Scan for the cell matching the given text and deliver its [X, Y] coordinate at center. 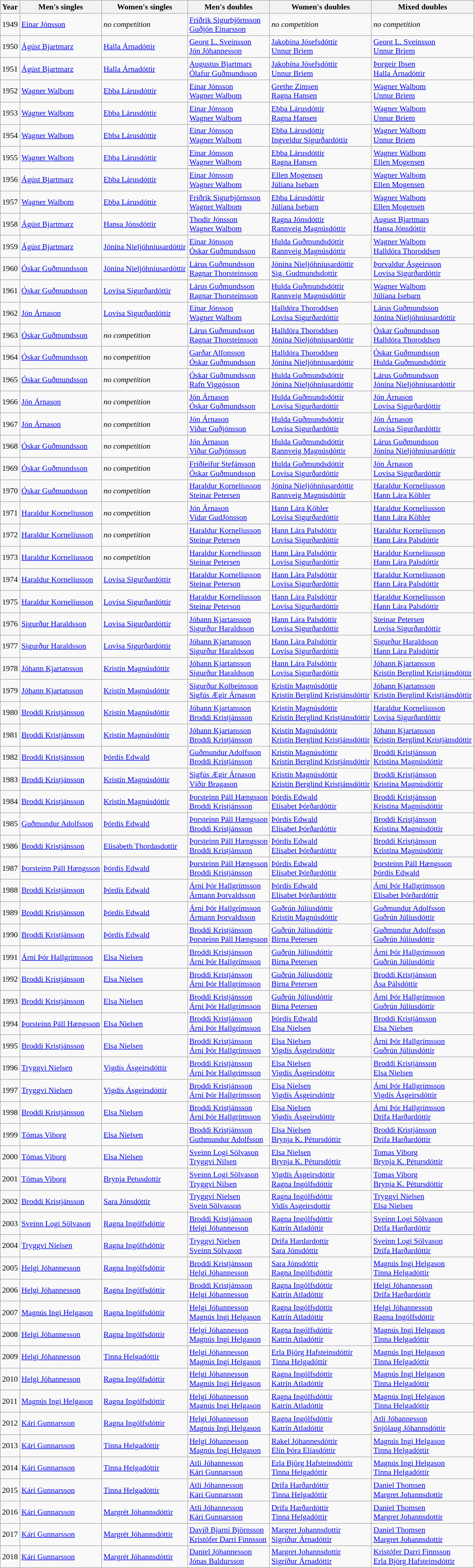
Jón ÁrnasonVidar GudJónsson [228, 513]
Davíð Bjarni BjörnssonKristófer Darri Finnsson [228, 1535]
1955 [10, 158]
2004 [10, 1246]
1999 [10, 1135]
Árni Þór Hallgrímsson [61, 957]
2014 [10, 1468]
1966 [10, 402]
1953 [10, 113]
1969 [10, 469]
1959 [10, 246]
2015 [10, 1490]
Einar JónssonÓskar Guðmundsson [228, 246]
1972 [10, 536]
2007 [10, 1312]
Jón ÁrnasonÓskar Guðmundsson [228, 402]
Broddi KristjánssonÞorsteinn Páll Hængsson [228, 935]
1982 [10, 757]
2011 [10, 1402]
Árni Þór HallgrímssonElísabet Þórðardóttir [423, 891]
Kristófer Darri FinnssonErla Björg Hafsteinsdóttir [423, 1556]
Tryggvi NielsenSvein Sölvasson [228, 1201]
1976 [10, 624]
2009 [10, 1357]
Brynja Petusdottir [145, 1179]
1964 [10, 357]
Haraldur KornelíussonLovísa Sigurðardóttir [423, 713]
Óskar GuðmundssonRafn Viggósson [228, 380]
1985 [10, 824]
2010 [10, 1379]
Georg L. SveinssonJón Jóhannesson [228, 47]
Ebba LárusdóttirJúlíana Isebarn [320, 202]
Sara Jónsdóttir [145, 1201]
Hulda GuðmundsdóttirJónína Nieljóhníusardóttir [320, 380]
1977 [10, 646]
1957 [10, 202]
1987 [10, 868]
1995 [10, 1046]
1996 [10, 1068]
Sigurður HaraldssonHann Lára Palsdóttir [423, 646]
Garðar AlfonssonÓskar Guðmundsson [228, 357]
Thodir JónssonWagner Walbom [228, 225]
Þorsteinn Páll HængssonÞórdís Edwald [423, 868]
Jónína NieljóhníusardóttirSig. Gudmundsdottir [320, 269]
1958 [10, 225]
Augustus BjartmarsÓlafur Guðmundsson [228, 69]
Hann Lára KöhlerLovísa Sigurðardóttir [320, 513]
1968 [10, 446]
1950 [10, 47]
Women's doubles [320, 7]
1979 [10, 691]
2000 [10, 1157]
Tryggvi NielsenSveinn Sölvason [228, 1246]
1963 [10, 336]
1965 [10, 380]
1967 [10, 424]
1971 [10, 513]
1978 [10, 668]
1973 [10, 557]
1991 [10, 957]
2005 [10, 1268]
Sveinn Logi Sölvason [61, 1224]
1990 [10, 935]
1981 [10, 735]
Óskar GuðmundssonHulda Guðmundsdóttir [423, 357]
1983 [10, 780]
2006 [10, 1290]
1992 [10, 979]
1980 [10, 713]
Óskar GuðmundssonHalldóra Thoroddsen [423, 336]
Men's singles [61, 7]
2012 [10, 1423]
Friðleifur StefánssonÓskar Guðmundsson [228, 469]
1988 [10, 891]
1961 [10, 291]
Árni Þór HallgrímssonDrífa Harðardóttir [423, 1112]
2002 [10, 1201]
1949 [10, 25]
Women's singles [145, 7]
Rakel JóhannesdóttirElín Þóra Elíasdóttir [320, 1446]
Daníel JóhannessonJónas Baldursson [228, 1556]
Friðrik SigurbjörnssonWagner Walbom [228, 202]
Þórdís EdwaldElsa Nielsen [320, 1024]
Þorgeir IbsenHalla Árnadóttir [423, 69]
Mixed doubles [423, 7]
Helgi JóhannessonDrífa Harðardóttir [423, 1290]
Atli JóhannessonSnjólaug Jóhannsdóttir [423, 1423]
Broddi KristjánssonDrífa Harðardóttir [423, 1135]
Guðmundur Adolfsson [61, 824]
Jónína NieljóhníusardóttirRannveig Magnúsdóttir [320, 490]
1975 [10, 602]
August BjartmarsHansa Jónsdóttir [423, 225]
1993 [10, 1001]
Árni Þór HallgrímssonVigdís Ásgeirsdóttir [423, 1091]
1960 [10, 269]
1989 [10, 913]
Vigdís ÁsgeirsdóttirRagna Ingólfsdóttir [320, 1179]
Sigfús Ægir ÁrnasonVíðir Bragason [228, 780]
Friðrik SigurbjörnssonGuðjón Einarsson [228, 25]
Guðrún JúlíusdóttirKristín Magnúsdóttir [320, 913]
2013 [10, 1446]
Broddi KristjánssonGuthmundur Adolfsson [228, 1135]
Tryggvi NielsenElsa Nielsen [423, 1201]
Men's doubles [228, 7]
Elisabeth Thordasdottir [145, 846]
1951 [10, 69]
Grethe ZimsenRagna Hansen [320, 91]
Þorvaldur ÁsgeirssonLovísa Sigurðardóttir [423, 269]
Drífa HardardottirSara Jónsdóttir [320, 1246]
Helgi JóhannessonRagna Ingólfsdóttir [423, 1312]
Wagner WalbomHalldóra Thoroddsen [423, 246]
1998 [10, 1112]
1952 [10, 91]
Einar Jónsson [61, 25]
Halldóra ThoroddsenLovísa Sigurðardóttir [320, 313]
Wagner WalbomJúlíana Isebarn [423, 291]
1970 [10, 490]
1956 [10, 180]
1974 [10, 580]
1994 [10, 1024]
Ebba LárusdóttirIngveldur Sigurðardóttir [320, 135]
2008 [10, 1335]
Ragna JónsdóttirRannveig Magnúsdóttir [320, 225]
Hansa Jónsdóttir [145, 225]
1997 [10, 1091]
1984 [10, 801]
Guðmundur AdolfssonBroddi Kristjánsson [228, 757]
2017 [10, 1535]
Ragna IngólfsdóttirVidís Asgeirsdottir [320, 1201]
Georg L. SveinssonUnnur Briem [423, 47]
1954 [10, 135]
1986 [10, 846]
Broddi KristjánssonÁsa Pálsdóttir [423, 979]
Year [10, 7]
Sigurður KolbeinssonSigfús Ægir Árnason [228, 691]
Ellen MogensenJúlíana Isebarn [320, 180]
Sara JónsdóttirRagna Ingólfsdóttir [320, 1268]
2016 [10, 1512]
2003 [10, 1224]
Steinar PetersenLovísa Sigurðardóttir [423, 624]
2001 [10, 1179]
2018 [10, 1556]
1962 [10, 313]
